Provide the (x, y) coordinate of the cell's center where the given text is located.  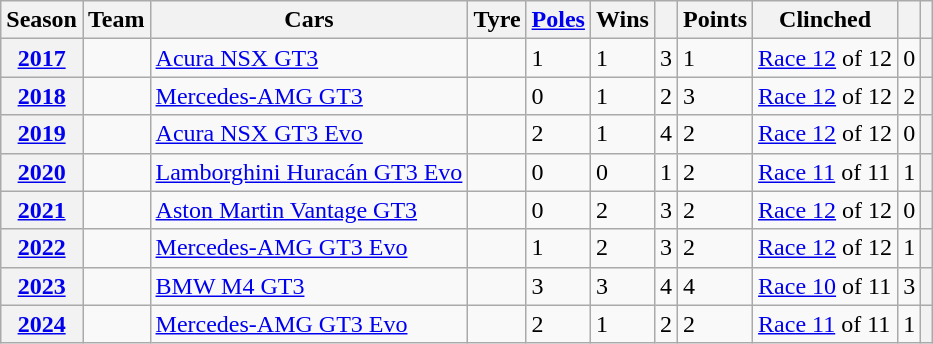
2017 (42, 58)
Poles (558, 20)
2019 (42, 134)
Wins (622, 20)
2021 (42, 210)
Aston Martin Vantage GT3 (309, 210)
Mercedes-AMG GT3 (309, 96)
2020 (42, 172)
Acura NSX GT3 Evo (309, 134)
Tyre (497, 20)
2022 (42, 248)
Lamborghini Huracán GT3 Evo (309, 172)
Acura NSX GT3 (309, 58)
Points (716, 20)
2018 (42, 96)
Team (116, 20)
Cars (309, 20)
2024 (42, 324)
Race 10 of 11 (826, 286)
Clinched (826, 20)
2023 (42, 286)
BMW M4 GT3 (309, 286)
Season (42, 20)
